Find where the given text appears and provide that cell's center as [x, y] coordinate. 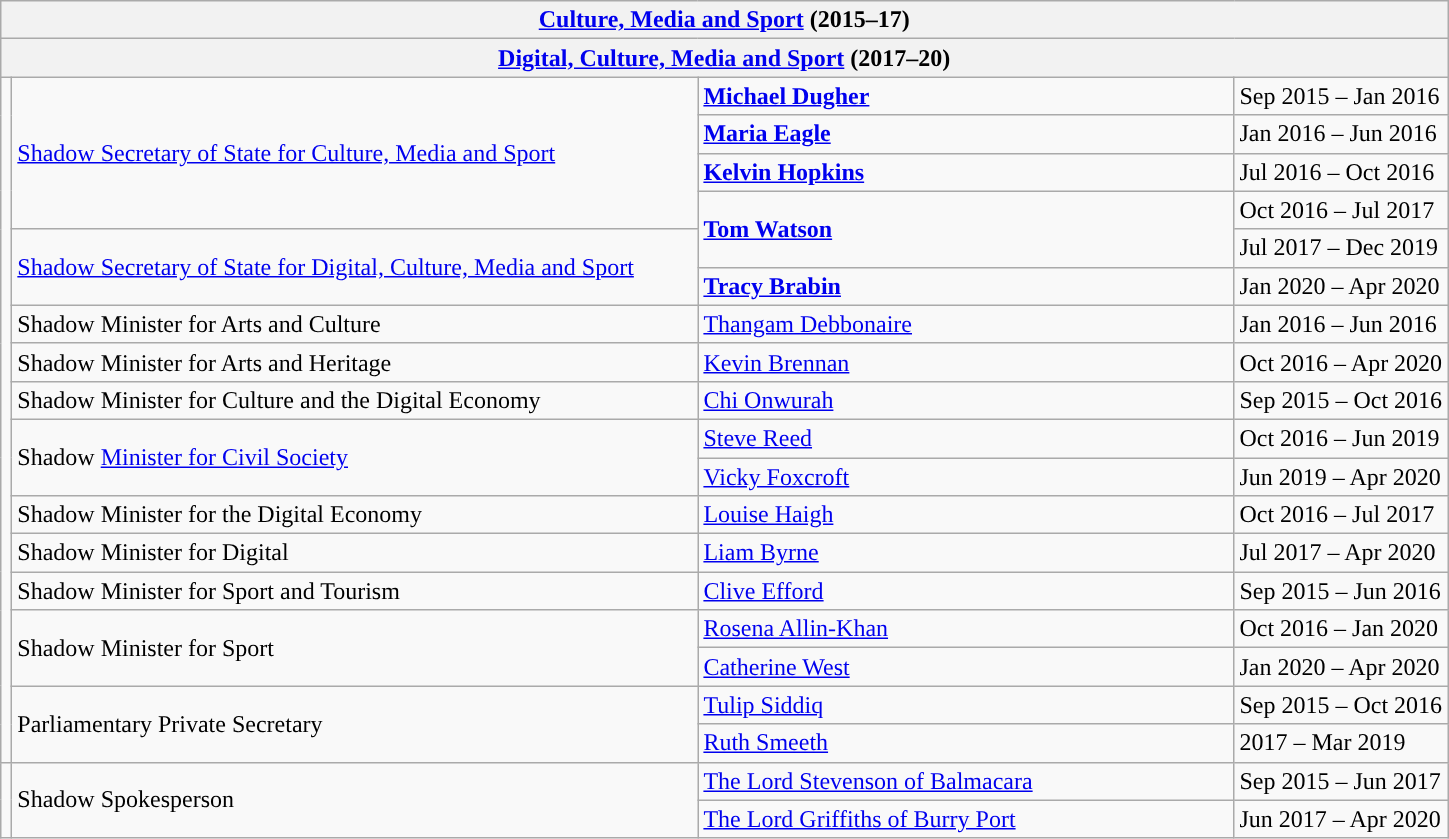
Shadow Minister for Civil Society [355, 457]
Tracy Brabin [966, 286]
2017 – Mar 2019 [1341, 743]
Sep 2015 – Jan 2016 [1341, 96]
Jul 2017 – Apr 2020 [1341, 553]
Michael Dugher [966, 96]
Parliamentary Private Secretary [355, 724]
Shadow Minister for Arts and Heritage [355, 362]
Jun 2019 – Apr 2020 [1341, 477]
Jun 2017 – Apr 2020 [1341, 819]
Clive Efford [966, 591]
Sep 2015 – Jun 2016 [1341, 591]
The Lord Griffiths of Burry Port [966, 819]
Catherine West [966, 667]
Oct 2016 – Jan 2020 [1341, 629]
Kelvin Hopkins [966, 172]
Jul 2016 – Oct 2016 [1341, 172]
Steve Reed [966, 438]
Maria Eagle [966, 134]
Oct 2016 – Apr 2020 [1341, 362]
Culture, Media and Sport (2015–17) [724, 20]
Shadow Minister for Sport [355, 648]
Sep 2015 – Jun 2017 [1341, 781]
Ruth Smeeth [966, 743]
Kevin Brennan [966, 362]
Tom Watson [966, 229]
Shadow Minister for the Digital Economy [355, 515]
The Lord Stevenson of Balmacara [966, 781]
Shadow Secretary of State for Digital, Culture, Media and Sport [355, 267]
Shadow Spokesperson [355, 800]
Liam Byrne [966, 553]
Shadow Minister for Digital [355, 553]
Vicky Foxcroft [966, 477]
Digital, Culture, Media and Sport (2017–20) [724, 58]
Jul 2017 – Dec 2019 [1341, 248]
Chi Onwurah [966, 400]
Shadow Secretary of State for Culture, Media and Sport [355, 153]
Shadow Minister for Culture and the Digital Economy [355, 400]
Tulip Siddiq [966, 705]
Shadow Minister for Sport and Tourism [355, 591]
Shadow Minister for Arts and Culture [355, 324]
Rosena Allin-Khan [966, 629]
Thangam Debbonaire [966, 324]
Louise Haigh [966, 515]
Oct 2016 – Jun 2019 [1341, 438]
